Pinpoint the cell where the given text exists, returning its [x, y] midpoint coordinate. 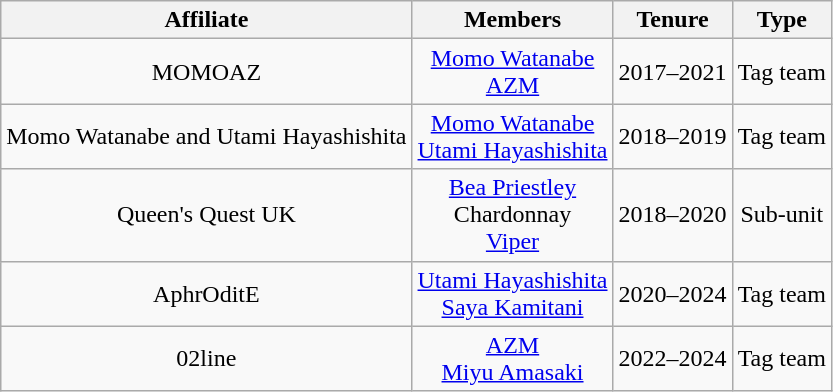
Affiliate [206, 20]
Type [782, 20]
Sub-unit [782, 215]
Tenure [672, 20]
Queen's Quest UK [206, 215]
MOMOAZ [206, 72]
AZMMiyu Amasaki [512, 358]
Utami HayashishitaSaya Kamitani [512, 294]
Momo WatanabeAZM [512, 72]
2018–2020 [672, 215]
Members [512, 20]
2022–2024 [672, 358]
Momo Watanabe and Utami Hayashishita [206, 136]
2017–2021 [672, 72]
Bea PriestleyChardonnayViper [512, 215]
2018–2019 [672, 136]
02line [206, 358]
AphrOditE [206, 294]
2020–2024 [672, 294]
Momo WatanabeUtami Hayashishita [512, 136]
